Capture the cell that displays the provided text and extract its [X, Y] central coordinate. 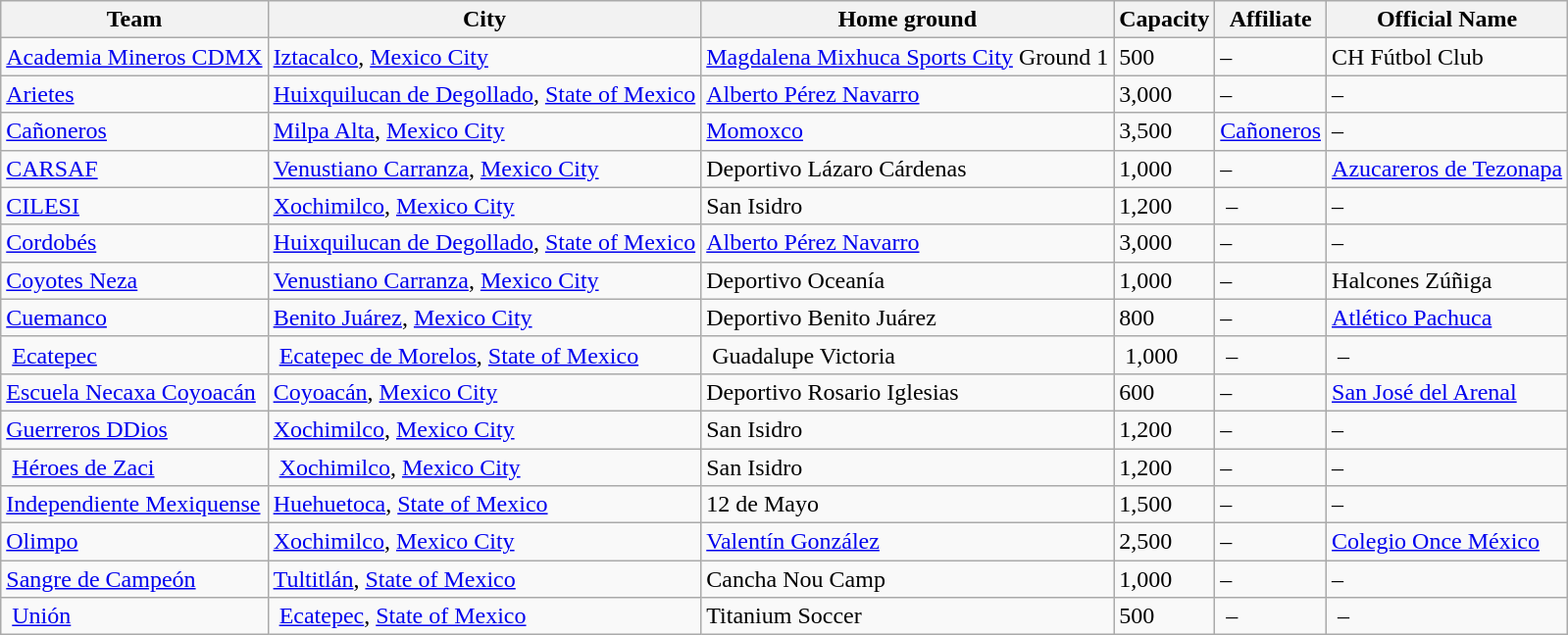
San José del Arenal [1447, 392]
CH Fútbol Club [1447, 57]
Guadalupe Victoria [908, 355]
Coyoacán, Mexico City [484, 392]
Team [134, 20]
Magdalena Mixhuca Sports City Ground 1 [908, 57]
Benito Juárez, Mexico City [484, 317]
Ecatepec, State of Mexico [484, 616]
3,500 [1165, 131]
Capacity [1165, 20]
Unión [134, 616]
Deportivo Lázaro Cárdenas [908, 169]
Halcones Zúñiga [1447, 280]
Atlético Pachuca [1447, 317]
Olimpo [134, 542]
Home ground [908, 20]
Sangre de Campeón [134, 579]
Guerreros DDios [134, 429]
600 [1165, 392]
Momoxco [908, 131]
Ecatepec [134, 355]
Cancha Nou Camp [908, 579]
Deportivo Benito Juárez [908, 317]
Affiliate [1271, 20]
Deportivo Oceanía [908, 280]
12 de Mayo [908, 505]
Milpa Alta, Mexico City [484, 131]
Titanium Soccer [908, 616]
Ecatepec de Morelos, State of Mexico [484, 355]
Escuela Necaxa Coyoacán [134, 392]
Academia Mineros CDMX [134, 57]
Huehuetoca, State of Mexico [484, 505]
Azucareros de Tezonapa [1447, 169]
Coyotes Neza [134, 280]
Official Name [1447, 20]
2,500 [1165, 542]
Colegio Once México [1447, 542]
Cordobés [134, 243]
CARSAF [134, 169]
Tultitlán, State of Mexico [484, 579]
Valentín González [908, 542]
Deportivo Rosario Iglesias [908, 392]
1,500 [1165, 505]
City [484, 20]
Independiente Mexiquense [134, 505]
CILESI [134, 206]
Cuemanco [134, 317]
Arietes [134, 94]
800 [1165, 317]
Héroes de Zaci [134, 467]
Iztacalco, Mexico City [484, 57]
